For the text-containing cell, return its midpoint in (x, y) coordinate format. 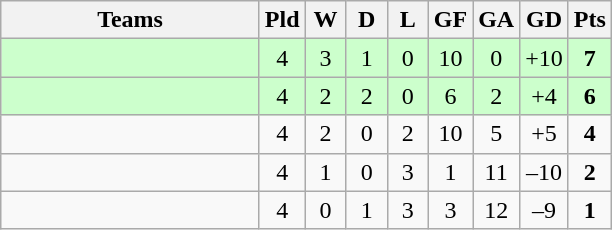
12 (496, 210)
7 (590, 58)
GD (544, 20)
–10 (544, 172)
D (366, 20)
Pts (590, 20)
5 (496, 134)
+5 (544, 134)
L (408, 20)
11 (496, 172)
W (326, 20)
–9 (544, 210)
+10 (544, 58)
Teams (130, 20)
GF (450, 20)
Pld (282, 20)
+4 (544, 96)
GA (496, 20)
